Pinpoint the cell where the given text exists, returning its [X, Y] midpoint coordinate. 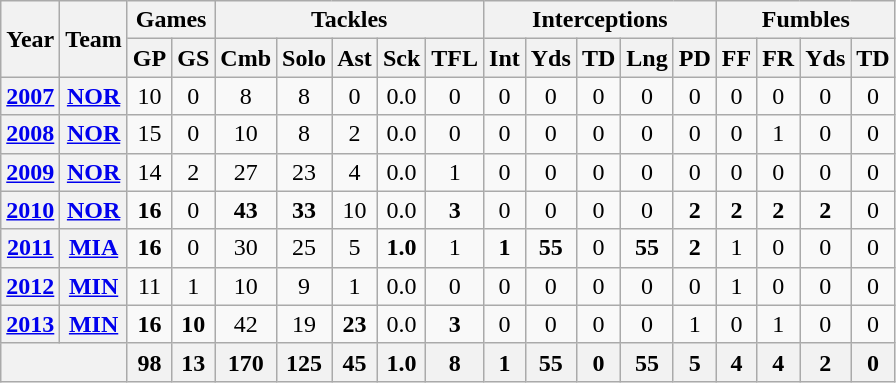
2008 [30, 134]
Sck [401, 58]
42 [246, 324]
TFL [455, 58]
Cmb [246, 58]
9 [304, 286]
Interceptions [600, 20]
Int [505, 58]
2012 [30, 286]
Team [94, 39]
FF [736, 58]
Lng [647, 58]
Games [170, 20]
Tackles [350, 20]
19 [304, 324]
Ast [355, 58]
2013 [30, 324]
MIA [94, 248]
30 [246, 248]
27 [246, 172]
GS [194, 58]
2009 [30, 172]
25 [304, 248]
98 [149, 362]
14 [149, 172]
GP [149, 58]
Fumbles [806, 20]
FR [778, 58]
33 [304, 210]
125 [304, 362]
2011 [30, 248]
Year [30, 39]
2007 [30, 96]
170 [246, 362]
PD [694, 58]
11 [149, 286]
13 [194, 362]
Solo [304, 58]
15 [149, 134]
2010 [30, 210]
45 [355, 362]
43 [246, 210]
